Identify which cell holds the provided text, then report its (X, Y) central coordinate. 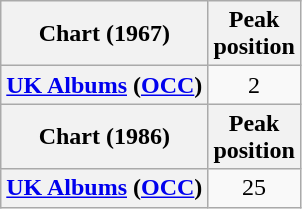
25 (254, 188)
2 (254, 85)
Chart (1986) (104, 136)
Chart (1967) (104, 34)
